For the text-containing cell, return its midpoint in [X, Y] coordinate format. 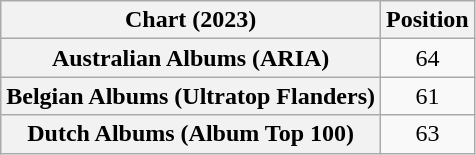
61 [428, 96]
Chart (2023) [191, 20]
63 [428, 134]
Position [428, 20]
Belgian Albums (Ultratop Flanders) [191, 96]
Dutch Albums (Album Top 100) [191, 134]
Australian Albums (ARIA) [191, 58]
64 [428, 58]
